Determine the (x, y) coordinate at the center of the cell enclosing the given text.  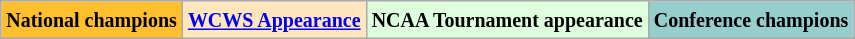
NCAA Tournament appearance (507, 20)
National champions (92, 20)
WCWS Appearance (274, 20)
Conference champions (751, 20)
